For the text-containing cell, return its midpoint in [x, y] coordinate format. 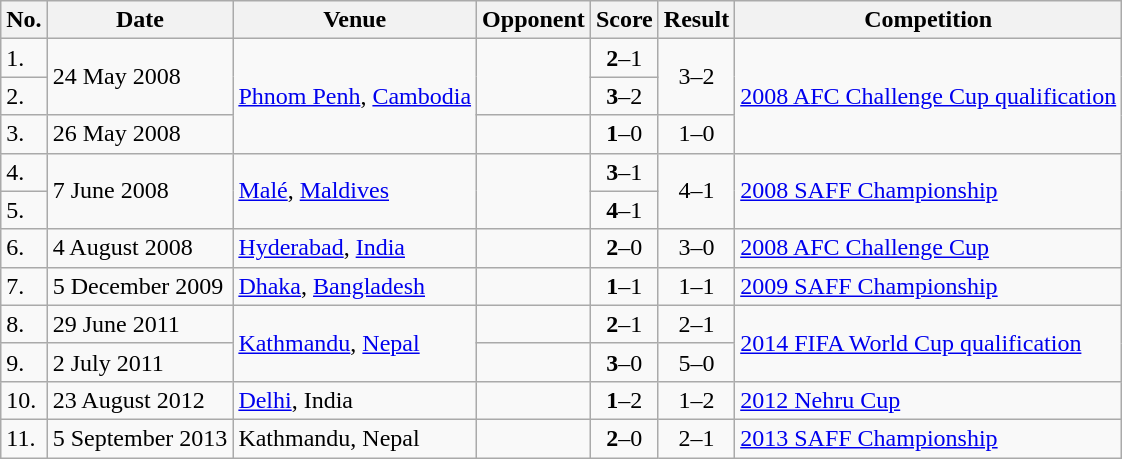
29 June 2011 [140, 324]
2008 AFC Challenge Cup qualification [928, 96]
Malé, Maldives [355, 191]
3–1 [624, 172]
8. [24, 324]
11. [24, 438]
Result [696, 20]
4 August 2008 [140, 248]
2. [24, 96]
9. [24, 362]
Dhaka, Bangladesh [355, 286]
4. [24, 172]
Score [624, 20]
2008 AFC Challenge Cup [928, 248]
Delhi, India [355, 400]
7. [24, 286]
6. [24, 248]
Competition [928, 20]
5–0 [696, 362]
2009 SAFF Championship [928, 286]
5. [24, 210]
2012 Nehru Cup [928, 400]
1. [24, 58]
2008 SAFF Championship [928, 191]
5 December 2009 [140, 286]
Date [140, 20]
2 July 2011 [140, 362]
No. [24, 20]
Phnom Penh, Cambodia [355, 96]
23 August 2012 [140, 400]
3. [24, 134]
5 September 2013 [140, 438]
2014 FIFA World Cup qualification [928, 343]
2013 SAFF Championship [928, 438]
10. [24, 400]
26 May 2008 [140, 134]
7 June 2008 [140, 191]
24 May 2008 [140, 77]
Opponent [534, 20]
Venue [355, 20]
Hyderabad, India [355, 248]
